Capture the cell that displays the provided text and extract its (x, y) central coordinate. 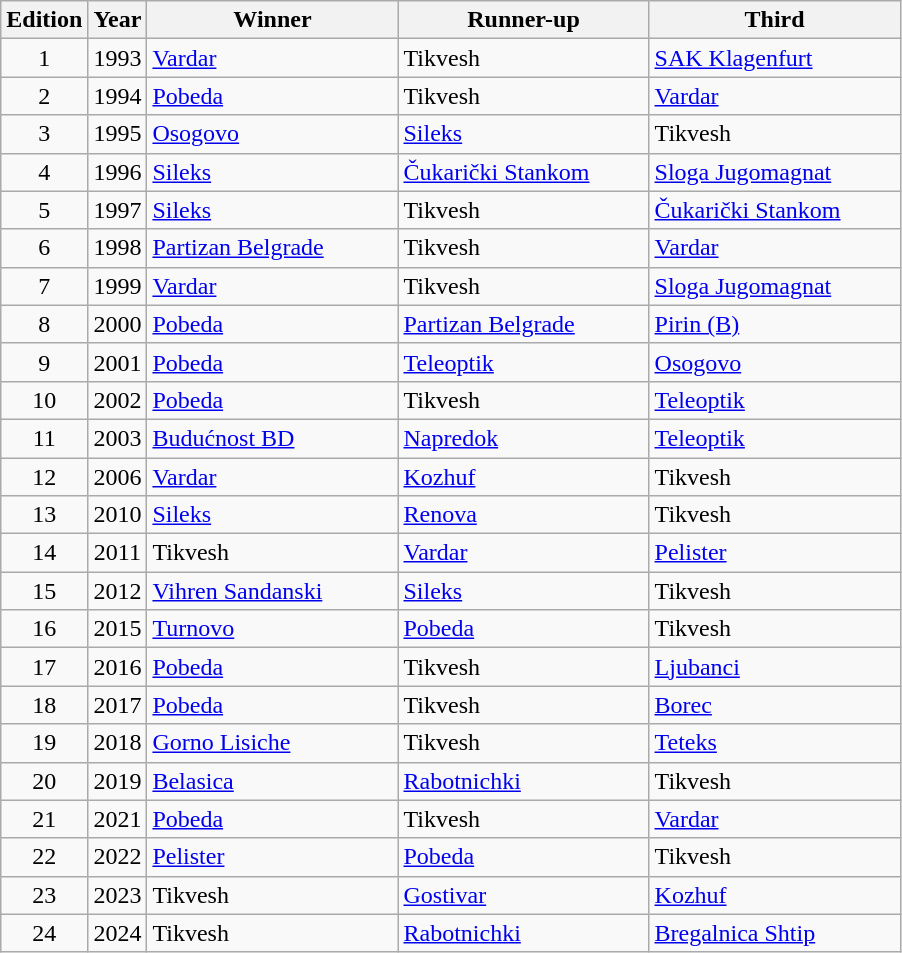
24 (44, 933)
2018 (118, 743)
5 (44, 210)
13 (44, 515)
16 (44, 629)
7 (44, 286)
Napredok (524, 438)
2019 (118, 781)
1996 (118, 172)
Ljubanci (774, 667)
2 (44, 96)
2017 (118, 705)
2001 (118, 362)
23 (44, 895)
9 (44, 362)
4 (44, 172)
20 (44, 781)
1994 (118, 96)
Runner-up (524, 20)
Winner (272, 20)
SAK Klagenfurt (774, 58)
2000 (118, 324)
2003 (118, 438)
Pirin (B) (774, 324)
Edition (44, 20)
2024 (118, 933)
2002 (118, 400)
14 (44, 553)
Budućnost BD (272, 438)
19 (44, 743)
Belasica (272, 781)
10 (44, 400)
21 (44, 819)
Year (118, 20)
1997 (118, 210)
Turnovo (272, 629)
2022 (118, 857)
22 (44, 857)
2023 (118, 895)
15 (44, 591)
Vihren Sandanski (272, 591)
2012 (118, 591)
Renova (524, 515)
18 (44, 705)
2021 (118, 819)
1993 (118, 58)
2010 (118, 515)
11 (44, 438)
Gorno Lisiche (272, 743)
6 (44, 248)
1999 (118, 286)
2011 (118, 553)
Third (774, 20)
Teteks (774, 743)
8 (44, 324)
1995 (118, 134)
Borec (774, 705)
2006 (118, 477)
3 (44, 134)
17 (44, 667)
2015 (118, 629)
Bregalnica Shtip (774, 933)
Gostivar (524, 895)
12 (44, 477)
1998 (118, 248)
2016 (118, 667)
1 (44, 58)
